Pinpoint the cell where the given text exists, returning its (X, Y) midpoint coordinate. 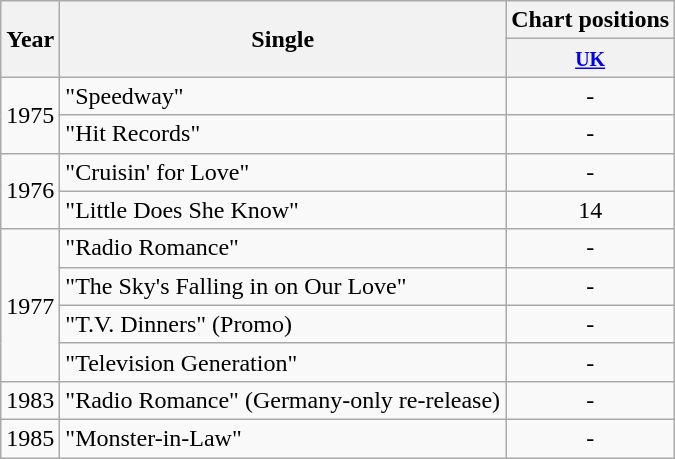
Year (30, 39)
"Television Generation" (283, 362)
1977 (30, 305)
"T.V. Dinners" (Promo) (283, 324)
Chart positions (590, 20)
"Hit Records" (283, 134)
"Radio Romance" (Germany-only re-release) (283, 400)
1985 (30, 438)
"Little Does She Know" (283, 210)
"Monster-in-Law" (283, 438)
"Speedway" (283, 96)
1975 (30, 115)
Single (283, 39)
1976 (30, 191)
"Cruisin' for Love" (283, 172)
"The Sky's Falling in on Our Love" (283, 286)
1983 (30, 400)
"Radio Romance" (283, 248)
UK (590, 58)
14 (590, 210)
